Locate the cell with the specified text and output its [x, y] center coordinate. 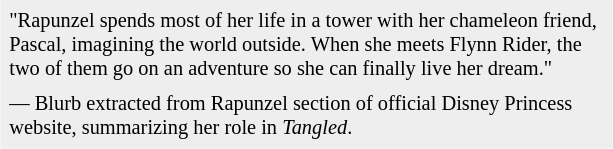
— Blurb extracted from Rapunzel section of official Disney Princess website, summarizing her role in Tangled. [306, 116]
